Determine the [X, Y] coordinate at the center of the cell enclosing the given text.  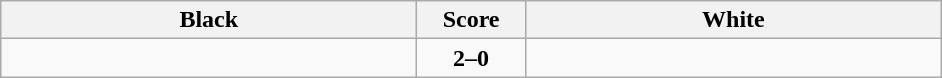
Black [209, 20]
White [733, 20]
2–0 [472, 58]
Score [472, 20]
